From the cell containing the given text, extract its center point as [X, Y] coordinate. 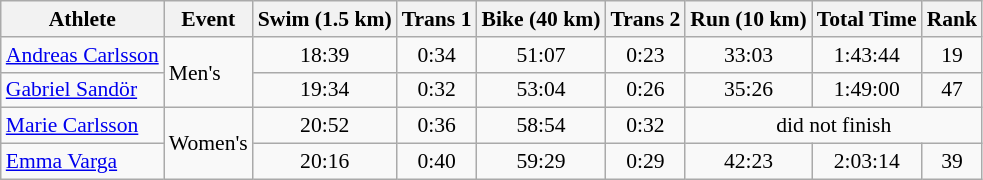
51:07 [542, 55]
Bike (40 km) [542, 19]
Trans 2 [645, 19]
19:34 [325, 90]
59:29 [542, 162]
42:23 [748, 162]
0:40 [437, 162]
Gabriel Sandör [82, 90]
18:39 [325, 55]
39 [952, 162]
35:26 [748, 90]
0:29 [645, 162]
Andreas Carlsson [82, 55]
did not finish [834, 126]
0:26 [645, 90]
20:16 [325, 162]
0:23 [645, 55]
1:49:00 [867, 90]
Rank [952, 19]
Swim (1.5 km) [325, 19]
0:34 [437, 55]
Event [208, 19]
Women's [208, 144]
19 [952, 55]
20:52 [325, 126]
Marie Carlsson [82, 126]
Men's [208, 72]
47 [952, 90]
Run (10 km) [748, 19]
Total Time [867, 19]
53:04 [542, 90]
Athlete [82, 19]
33:03 [748, 55]
1:43:44 [867, 55]
0:36 [437, 126]
58:54 [542, 126]
2:03:14 [867, 162]
Emma Varga [82, 162]
Trans 1 [437, 19]
